Return [X, Y] of the center of cell containing provided text 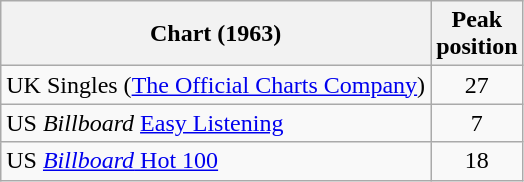
Peakposition [477, 34]
US Billboard Hot 100 [216, 161]
27 [477, 85]
Chart (1963) [216, 34]
7 [477, 123]
US Billboard Easy Listening [216, 123]
18 [477, 161]
UK Singles (The Official Charts Company) [216, 85]
